Identify which cell holds the provided text, then report its (X, Y) central coordinate. 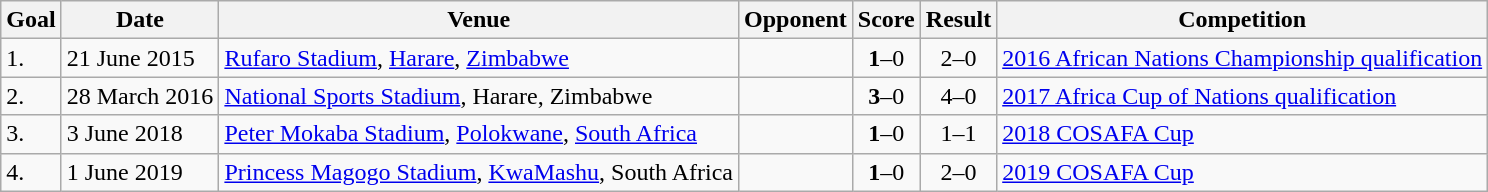
1 June 2019 (140, 172)
Result (958, 20)
2. (31, 96)
4. (31, 172)
2019 COSAFA Cup (1242, 172)
Goal (31, 20)
28 March 2016 (140, 96)
1. (31, 58)
3 June 2018 (140, 134)
2017 Africa Cup of Nations qualification (1242, 96)
3–0 (886, 96)
Competition (1242, 20)
Princess Magogo Stadium, KwaMashu, South Africa (479, 172)
3. (31, 134)
Venue (479, 20)
Date (140, 20)
Peter Mokaba Stadium, Polokwane, South Africa (479, 134)
21 June 2015 (140, 58)
4–0 (958, 96)
2016 African Nations Championship qualification (1242, 58)
Rufaro Stadium, Harare, Zimbabwe (479, 58)
Opponent (796, 20)
National Sports Stadium, Harare, Zimbabwe (479, 96)
2018 COSAFA Cup (1242, 134)
Score (886, 20)
1–1 (958, 134)
